Return (X, Y) of the center of cell containing provided text 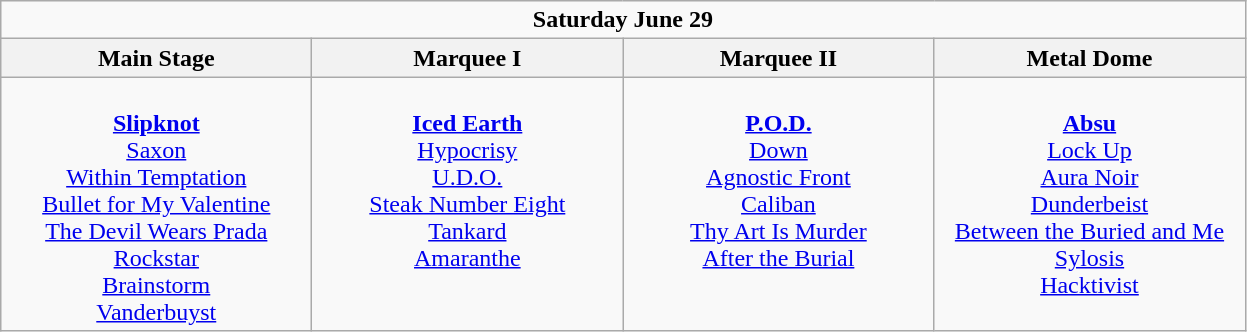
Metal Dome (1090, 58)
Marquee I (468, 58)
Marquee II (778, 58)
Absu Lock Up Aura Noir Dunderbeist Between the Buried and Me Sylosis Hacktivist (1090, 204)
Main Stage (156, 58)
Slipknot Saxon Within Temptation Bullet for My Valentine The Devil Wears Prada Rockstar Brainstorm Vanderbuyst (156, 204)
P.O.D. Down Agnostic Front Caliban Thy Art Is Murder After the Burial (778, 204)
Saturday June 29 (623, 20)
Iced Earth Hypocrisy U.D.O. Steak Number Eight Tankard Amaranthe (468, 204)
